For the text-containing cell, return its midpoint in (X, Y) coordinate format. 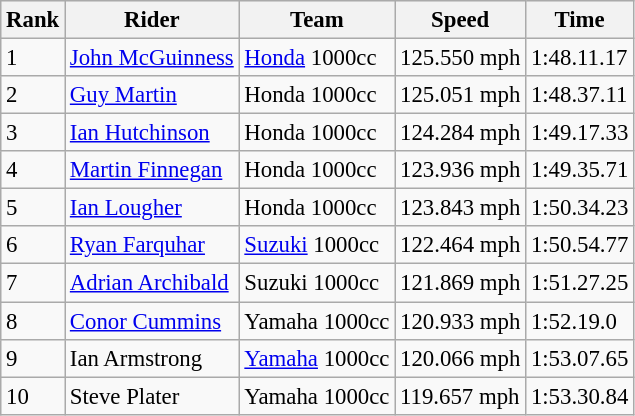
120.933 mph (460, 321)
8 (33, 321)
119.657 mph (460, 396)
Ryan Farquhar (152, 245)
9 (33, 358)
Guy Martin (152, 95)
1:49.35.71 (580, 170)
122.464 mph (460, 245)
Rank (33, 20)
Conor Cummins (152, 321)
121.869 mph (460, 283)
2 (33, 95)
1:50.34.23 (580, 208)
1:49.17.33 (580, 133)
1:53.30.84 (580, 396)
Adrian Archibald (152, 283)
10 (33, 396)
1:50.54.77 (580, 245)
Steve Plater (152, 396)
Ian Hutchinson (152, 133)
1:51.27.25 (580, 283)
Martin Finnegan (152, 170)
1:52.19.0 (580, 321)
Speed (460, 20)
Ian Armstrong (152, 358)
John McGuinness (152, 58)
5 (33, 208)
1:48.11.17 (580, 58)
124.284 mph (460, 133)
7 (33, 283)
Ian Lougher (152, 208)
Team (317, 20)
123.843 mph (460, 208)
123.936 mph (460, 170)
Time (580, 20)
1:48.37.11 (580, 95)
125.550 mph (460, 58)
120.066 mph (460, 358)
1 (33, 58)
125.051 mph (460, 95)
3 (33, 133)
1:53.07.65 (580, 358)
4 (33, 170)
6 (33, 245)
Rider (152, 20)
